Locate the cell with the specified text and output its (X, Y) center coordinate. 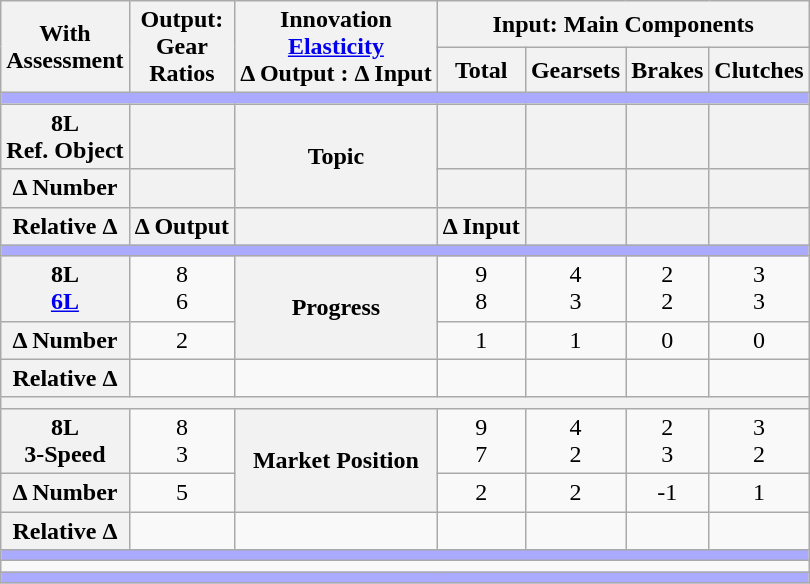
32 (759, 440)
Clutches (759, 70)
Market Position (336, 460)
8L3-Speed (65, 440)
Input: Main Components (623, 24)
22 (668, 288)
Brakes (668, 70)
83 (182, 440)
Topic (336, 156)
8LRef. Object (65, 136)
WithAssessment (65, 47)
8L6L (65, 288)
Δ Output (182, 226)
Total (481, 70)
InnovationElasticityΔ Output : Δ Input (336, 47)
5 (182, 492)
43 (575, 288)
-1 (668, 492)
97 (481, 440)
42 (575, 440)
23 (668, 440)
98 (481, 288)
86 (182, 288)
Progress (336, 308)
33 (759, 288)
Output:GearRatios (182, 47)
Δ Input (481, 226)
Gearsets (575, 70)
